Scan for the cell matching the given text and deliver its [x, y] coordinate at center. 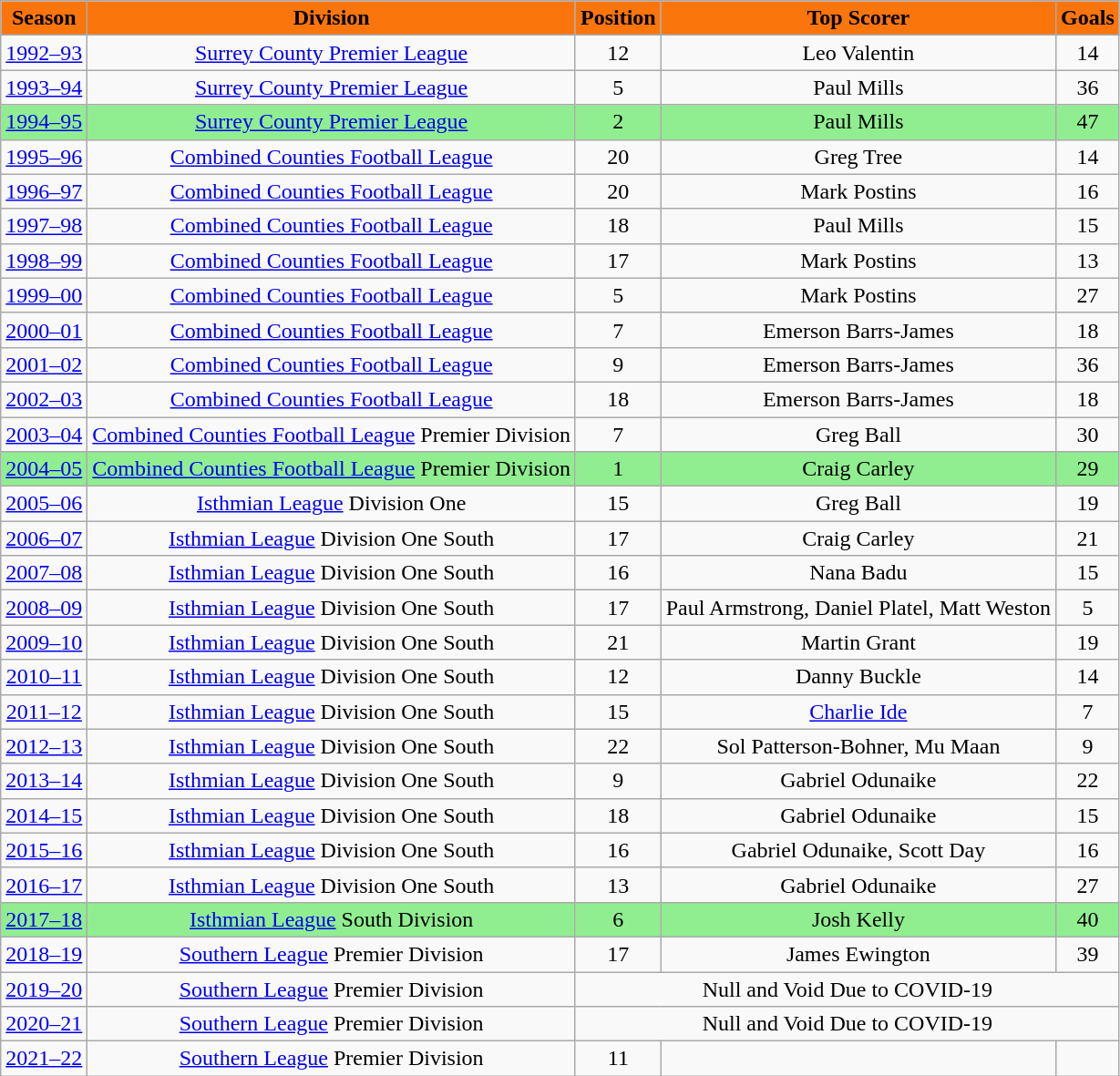
1994–95 [44, 122]
30 [1088, 435]
2017–18 [44, 919]
Division [332, 18]
40 [1088, 919]
James Ewington [858, 954]
2 [618, 122]
Leo Valentin [858, 53]
1998–99 [44, 261]
Danny Buckle [858, 677]
2000–01 [44, 330]
39 [1088, 954]
11 [618, 1059]
2019–20 [44, 989]
2007–08 [44, 573]
Gabriel Odunaike, Scott Day [858, 850]
Nana Badu [858, 573]
2005–06 [44, 504]
Charlie Ide [858, 712]
6 [618, 919]
2006–07 [44, 538]
2014–15 [44, 815]
47 [1088, 122]
2013–14 [44, 781]
Greg Tree [858, 157]
1999–00 [44, 295]
1997–98 [44, 226]
2010–11 [44, 677]
Paul Armstrong, Daniel Platel, Matt Weston [858, 608]
2016–17 [44, 885]
29 [1088, 469]
1996–97 [44, 191]
1995–96 [44, 157]
Season [44, 18]
Position [618, 18]
2001–02 [44, 364]
1993–94 [44, 87]
1 [618, 469]
Sol Patterson-Bohner, Mu Maan [858, 746]
Isthmian League Division One [332, 504]
Martin Grant [858, 642]
Isthmian League South Division [332, 919]
2009–10 [44, 642]
2003–04 [44, 435]
2018–19 [44, 954]
Josh Kelly [858, 919]
2021–22 [44, 1059]
2020–21 [44, 1024]
1992–93 [44, 53]
2015–16 [44, 850]
Top Scorer [858, 18]
2008–09 [44, 608]
Goals [1088, 18]
2012–13 [44, 746]
2002–03 [44, 399]
2011–12 [44, 712]
2004–05 [44, 469]
